Find where the given text appears and provide that cell's center as (X, Y) coordinate. 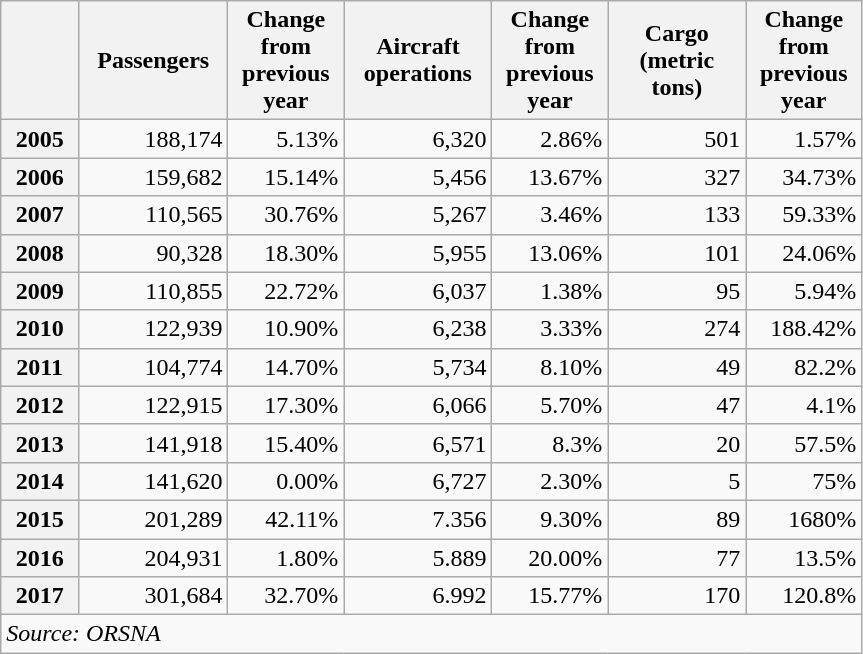
2008 (40, 253)
22.72% (286, 291)
122,915 (154, 405)
2.86% (550, 139)
13.67% (550, 177)
95 (677, 291)
2015 (40, 519)
8.3% (550, 443)
5 (677, 481)
Passengers (154, 60)
133 (677, 215)
89 (677, 519)
188.42% (804, 329)
18.30% (286, 253)
75% (804, 481)
24.06% (804, 253)
30.76% (286, 215)
13.5% (804, 557)
201,289 (154, 519)
120.8% (804, 596)
5,456 (418, 177)
5.13% (286, 139)
2011 (40, 367)
Cargo(metric tons) (677, 60)
301,684 (154, 596)
2017 (40, 596)
104,774 (154, 367)
7.356 (418, 519)
Source: ORSNA (432, 634)
15.40% (286, 443)
6,727 (418, 481)
9.30% (550, 519)
2007 (40, 215)
501 (677, 139)
20.00% (550, 557)
15.14% (286, 177)
59.33% (804, 215)
141,620 (154, 481)
327 (677, 177)
2014 (40, 481)
2005 (40, 139)
34.73% (804, 177)
5,267 (418, 215)
5.70% (550, 405)
3.46% (550, 215)
49 (677, 367)
1.57% (804, 139)
6,037 (418, 291)
10.90% (286, 329)
Aircraft operations (418, 60)
2006 (40, 177)
47 (677, 405)
204,931 (154, 557)
5.94% (804, 291)
5,734 (418, 367)
8.10% (550, 367)
57.5% (804, 443)
77 (677, 557)
2009 (40, 291)
3.33% (550, 329)
0.00% (286, 481)
188,174 (154, 139)
6,238 (418, 329)
2016 (40, 557)
5,955 (418, 253)
6,320 (418, 139)
1.80% (286, 557)
14.70% (286, 367)
101 (677, 253)
170 (677, 596)
17.30% (286, 405)
82.2% (804, 367)
2013 (40, 443)
90,328 (154, 253)
110,855 (154, 291)
159,682 (154, 177)
141,918 (154, 443)
274 (677, 329)
5.889 (418, 557)
15.77% (550, 596)
2012 (40, 405)
20 (677, 443)
6,066 (418, 405)
1680% (804, 519)
4.1% (804, 405)
42.11% (286, 519)
1.38% (550, 291)
6.992 (418, 596)
110,565 (154, 215)
32.70% (286, 596)
2.30% (550, 481)
13.06% (550, 253)
6,571 (418, 443)
122,939 (154, 329)
2010 (40, 329)
